Search for the cell housing the specified text and yield its [X, Y] center coordinate. 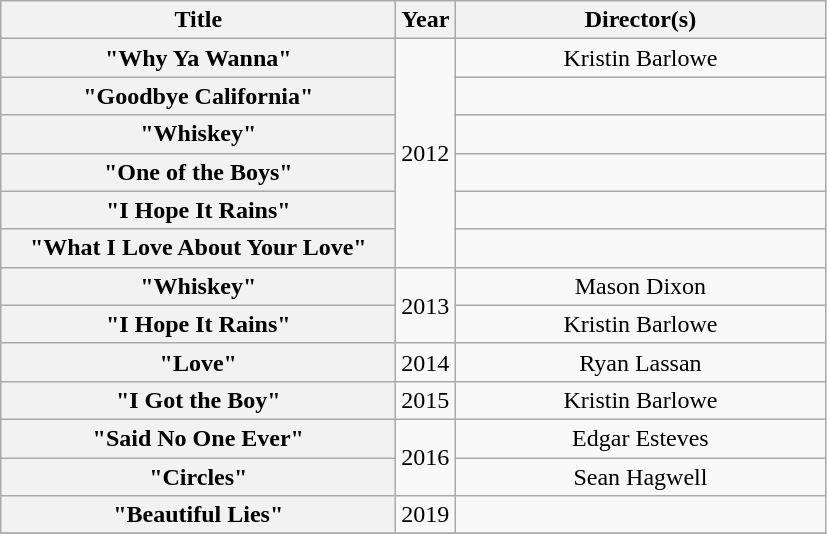
"Circles" [198, 477]
"Beautiful Lies" [198, 515]
2016 [426, 457]
"Love" [198, 362]
2015 [426, 400]
2013 [426, 305]
"Goodbye California" [198, 96]
2014 [426, 362]
Edgar Esteves [640, 438]
2012 [426, 153]
Ryan Lassan [640, 362]
"I Got the Boy" [198, 400]
Sean Hagwell [640, 477]
"What I Love About Your Love" [198, 248]
Director(s) [640, 20]
Year [426, 20]
Mason Dixon [640, 286]
2019 [426, 515]
"Why Ya Wanna" [198, 58]
Title [198, 20]
"Said No One Ever" [198, 438]
"One of the Boys" [198, 172]
